Output the (X, Y) coordinate of the center of the cell containing the given text.  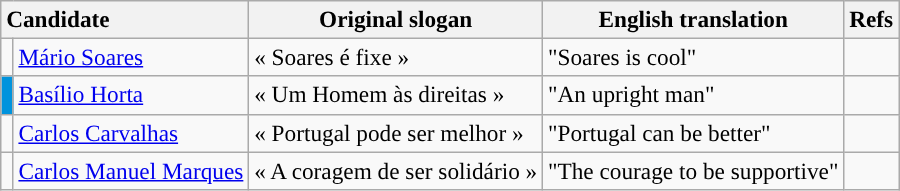
Basílio Horta (131, 95)
« Um Homem às direitas » (396, 95)
Original slogan (396, 19)
Mário Soares (131, 57)
Refs (872, 19)
"Soares is cool" (694, 57)
« Soares é fixe » (396, 57)
"An upright man" (694, 95)
Carlos Carvalhas (131, 133)
Carlos Manuel Marques (131, 170)
Candidate (125, 19)
English translation (694, 19)
"Portugal can be better" (694, 133)
« Portugal pode ser melhor » (396, 133)
« A coragem de ser solidário » (396, 170)
"The courage to be supportive" (694, 170)
